From the cell containing the given text, extract its center point as (x, y) coordinate. 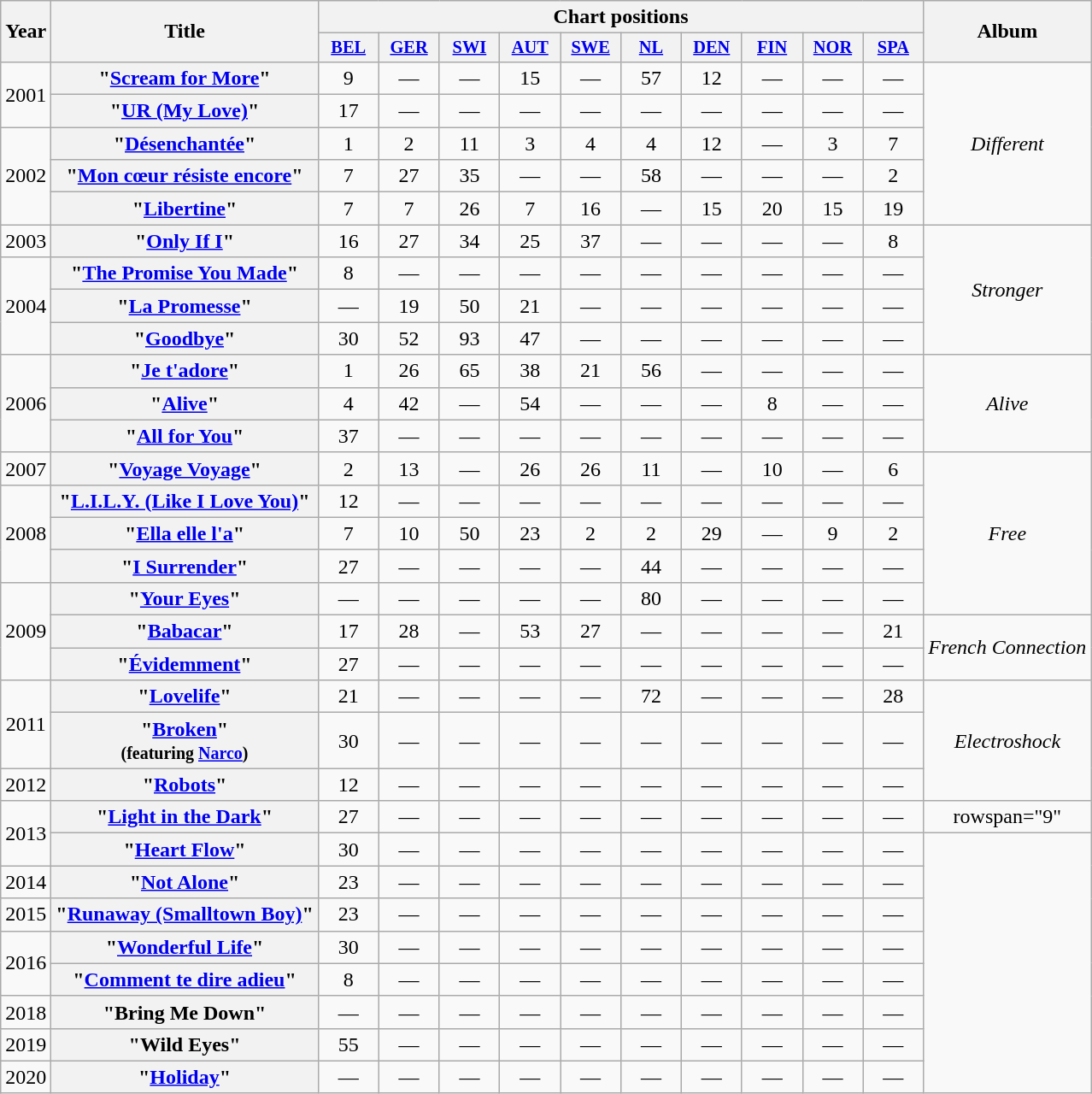
"L.I.L.Y. (Like I Love You)" (185, 501)
6 (894, 468)
38 (530, 371)
"Holiday" (185, 1077)
"Mon cœur résiste encore" (185, 176)
"Lovelife" (185, 697)
BEL (349, 48)
58 (651, 176)
47 (530, 338)
"Voyage Voyage" (185, 468)
Title (185, 32)
65 (470, 371)
"Je t'adore" (185, 371)
"Bring Me Down" (185, 1012)
2018 (26, 1012)
13 (408, 468)
"Babacar" (185, 632)
"Désenchantée" (185, 144)
"Not Alone" (185, 882)
29 (711, 533)
2002 (26, 176)
52 (408, 338)
2014 (26, 882)
"UR (My Love)" (185, 111)
53 (530, 632)
2008 (26, 533)
25 (530, 241)
42 (408, 403)
93 (470, 338)
2003 (26, 241)
2012 (26, 785)
2011 (26, 725)
72 (651, 697)
2007 (26, 468)
2019 (26, 1044)
"Runaway (Smalltown Boy)" (185, 915)
"Wild Eyes" (185, 1044)
"Alive" (185, 403)
2015 (26, 915)
2009 (26, 631)
"The Promise You Made" (185, 273)
Different (1007, 143)
"Scream for More" (185, 78)
SPA (894, 48)
French Connection (1007, 648)
"Libertine" (185, 209)
35 (470, 176)
80 (651, 598)
SWI (470, 48)
"Light in the Dark" (185, 817)
AUT (530, 48)
SWE (591, 48)
57 (651, 78)
DEN (711, 48)
2020 (26, 1077)
FIN (772, 48)
"Only If I" (185, 241)
Chart positions (620, 17)
"Heart Flow" (185, 850)
"Comment te dire adieu" (185, 979)
Free (1007, 533)
Stronger (1007, 290)
Year (26, 32)
rowspan="9" (1007, 817)
"All for You" (185, 436)
20 (772, 209)
34 (470, 241)
"Goodbye" (185, 338)
NL (651, 48)
"Your Eyes" (185, 598)
56 (651, 371)
"La Promesse" (185, 306)
2001 (26, 94)
"Évidemment" (185, 664)
"Wonderful Life" (185, 947)
"Ella elle l'a" (185, 533)
55 (349, 1044)
44 (651, 566)
GER (408, 48)
NOR (832, 48)
"Robots" (185, 785)
"I Surrender" (185, 566)
Electroshock (1007, 740)
54 (530, 403)
Album (1007, 32)
2004 (26, 306)
"Broken"(featuring Narco) (185, 740)
2016 (26, 963)
2006 (26, 403)
Alive (1007, 403)
2013 (26, 833)
